Find where the given text appears and provide that cell's center as [X, Y] coordinate. 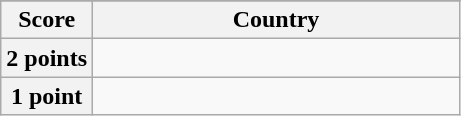
1 point [47, 96]
2 points [47, 58]
Score [47, 20]
Country [276, 20]
